Determine the [X, Y] coordinate at the center of the cell enclosing the given text.  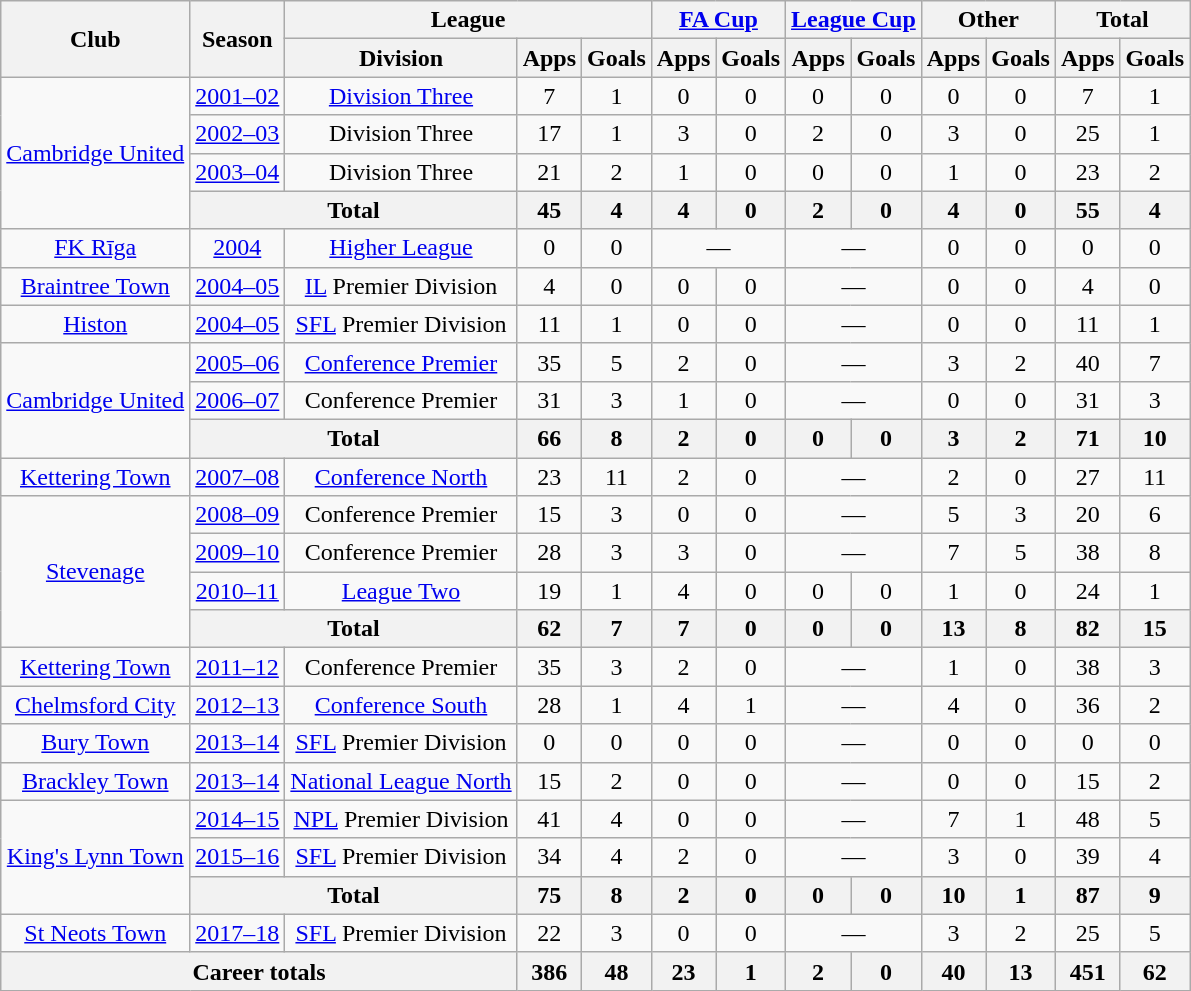
St Neots Town [96, 933]
75 [549, 895]
2006–07 [238, 400]
39 [1087, 857]
2007–08 [238, 477]
36 [1087, 705]
Higher League [401, 248]
2014–15 [238, 819]
Braintree Town [96, 286]
2005–06 [238, 362]
27 [1087, 477]
2010–11 [238, 591]
82 [1087, 629]
Conference South [401, 705]
22 [549, 933]
FK Rīga [96, 248]
2002–03 [238, 134]
2011–12 [238, 667]
19 [549, 591]
Conference North [401, 477]
9 [1155, 895]
2004 [238, 248]
NPL Premier Division [401, 819]
League Two [401, 591]
Brackley Town [96, 781]
FA Cup [718, 20]
2008–09 [238, 515]
King's Lynn Town [96, 857]
Histon [96, 324]
IL Premier Division [401, 286]
87 [1087, 895]
71 [1087, 438]
21 [549, 172]
2012–13 [238, 705]
Bury Town [96, 743]
Chelmsford City [96, 705]
55 [1087, 210]
386 [549, 971]
Season [238, 39]
20 [1087, 515]
2001–02 [238, 96]
6 [1155, 515]
34 [549, 857]
League Cup [854, 20]
66 [549, 438]
Career totals [259, 971]
2009–10 [238, 553]
17 [549, 134]
2015–16 [238, 857]
45 [549, 210]
Other [988, 20]
Division [401, 58]
2003–04 [238, 172]
451 [1087, 971]
41 [549, 819]
24 [1087, 591]
2017–18 [238, 933]
National League North [401, 781]
Stevenage [96, 572]
Club [96, 39]
League [468, 20]
